Identify which cell holds the provided text, then report its [x, y] central coordinate. 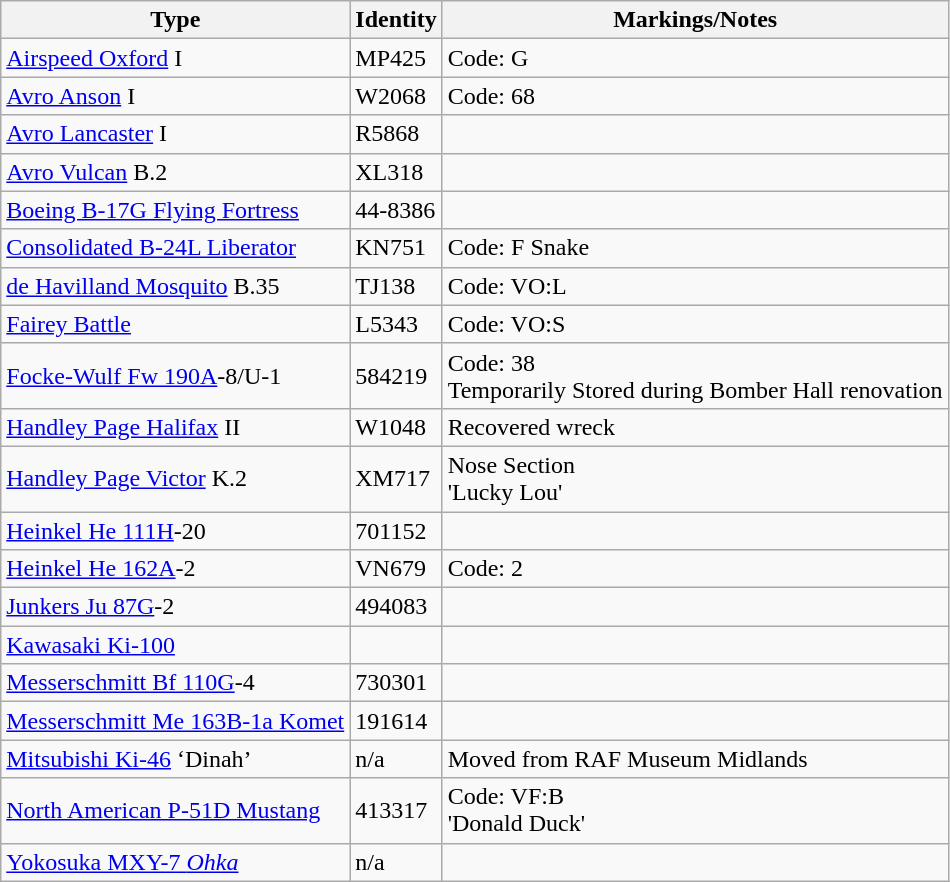
Markings/Notes [695, 20]
730301 [396, 683]
Focke-Wulf Fw 190A-8/U-1 [176, 376]
Heinkel He 162A-2 [176, 569]
XL318 [396, 172]
Mitsubishi Ki-46 ‘Dinah’ [176, 759]
W1048 [396, 427]
Avro Lancaster I [176, 134]
VN679 [396, 569]
Handley Page Halifax II [176, 427]
W2068 [396, 96]
Code: VO:L [695, 286]
de Havilland Mosquito B.35 [176, 286]
Fairey Battle [176, 324]
191614 [396, 721]
L5343 [396, 324]
701152 [396, 531]
Code: 38Temporarily Stored during Bomber Hall renovation [695, 376]
Recovered wreck [695, 427]
MP425 [396, 58]
494083 [396, 607]
Handley Page Victor K.2 [176, 478]
Heinkel He 111H-20 [176, 531]
Yokosuka MXY-7 Ohka [176, 862]
Avro Anson I [176, 96]
Type [176, 20]
413317 [396, 810]
44-8386 [396, 210]
Code: G [695, 58]
Kawasaki Ki-100 [176, 645]
Messerschmitt Me 163B-1a Komet [176, 721]
TJ138 [396, 286]
Identity [396, 20]
Junkers Ju 87G-2 [176, 607]
Code: 2 [695, 569]
Boeing B-17G Flying Fortress [176, 210]
Airspeed Oxford I [176, 58]
XM717 [396, 478]
Moved from RAF Museum Midlands [695, 759]
North American P-51D Mustang [176, 810]
584219 [396, 376]
Code: 68 [695, 96]
R5868 [396, 134]
Code: VO:S [695, 324]
Nose Section'Lucky Lou' [695, 478]
Avro Vulcan B.2 [176, 172]
Consolidated B-24L Liberator [176, 248]
Code: F Snake [695, 248]
Code: VF:B'Donald Duck' [695, 810]
Messerschmitt Bf 110G-4 [176, 683]
KN751 [396, 248]
